Locate the cell with the specified text and output its [X, Y] center coordinate. 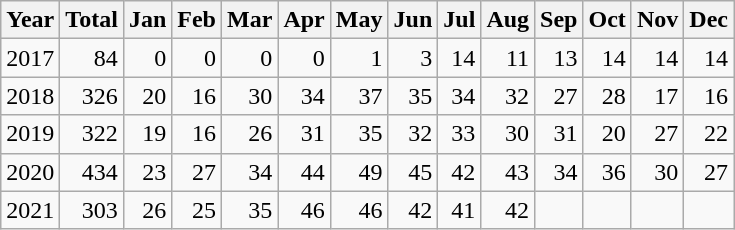
Nov [657, 20]
2017 [30, 58]
Dec [709, 20]
45 [413, 172]
2021 [30, 210]
33 [460, 134]
49 [359, 172]
Year [30, 20]
3 [413, 58]
37 [359, 96]
19 [147, 134]
36 [607, 172]
2020 [30, 172]
1 [359, 58]
Sep [559, 20]
May [359, 20]
2018 [30, 96]
322 [92, 134]
Apr [304, 20]
44 [304, 172]
41 [460, 210]
Mar [250, 20]
Total [92, 20]
22 [709, 134]
326 [92, 96]
Aug [508, 20]
2019 [30, 134]
Jun [413, 20]
Jan [147, 20]
Feb [197, 20]
84 [92, 58]
11 [508, 58]
303 [92, 210]
Oct [607, 20]
434 [92, 172]
43 [508, 172]
28 [607, 96]
Jul [460, 20]
25 [197, 210]
17 [657, 96]
23 [147, 172]
13 [559, 58]
